Return [x, y] of the center of cell containing provided text 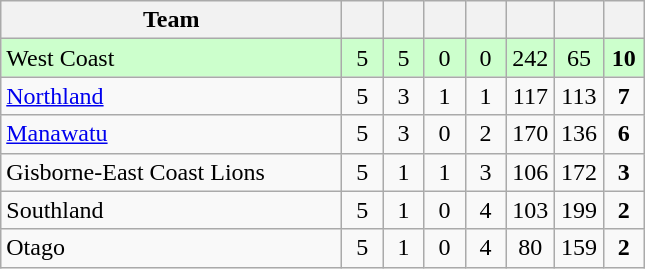
Gisborne-East Coast Lions [172, 172]
136 [580, 134]
Southland [172, 210]
103 [530, 210]
Northland [172, 96]
242 [530, 58]
106 [530, 172]
10 [624, 58]
7 [624, 96]
117 [530, 96]
Manawatu [172, 134]
Otago [172, 248]
199 [580, 210]
172 [580, 172]
65 [580, 58]
113 [580, 96]
170 [530, 134]
159 [580, 248]
West Coast [172, 58]
80 [530, 248]
6 [624, 134]
Team [172, 20]
